From the cell containing the given text, extract its center point as (x, y) coordinate. 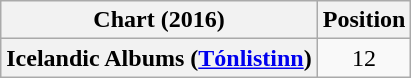
12 (364, 58)
Chart (2016) (159, 20)
Icelandic Albums (Tónlistinn) (159, 58)
Position (364, 20)
